Search for the cell housing the specified text and yield its [x, y] center coordinate. 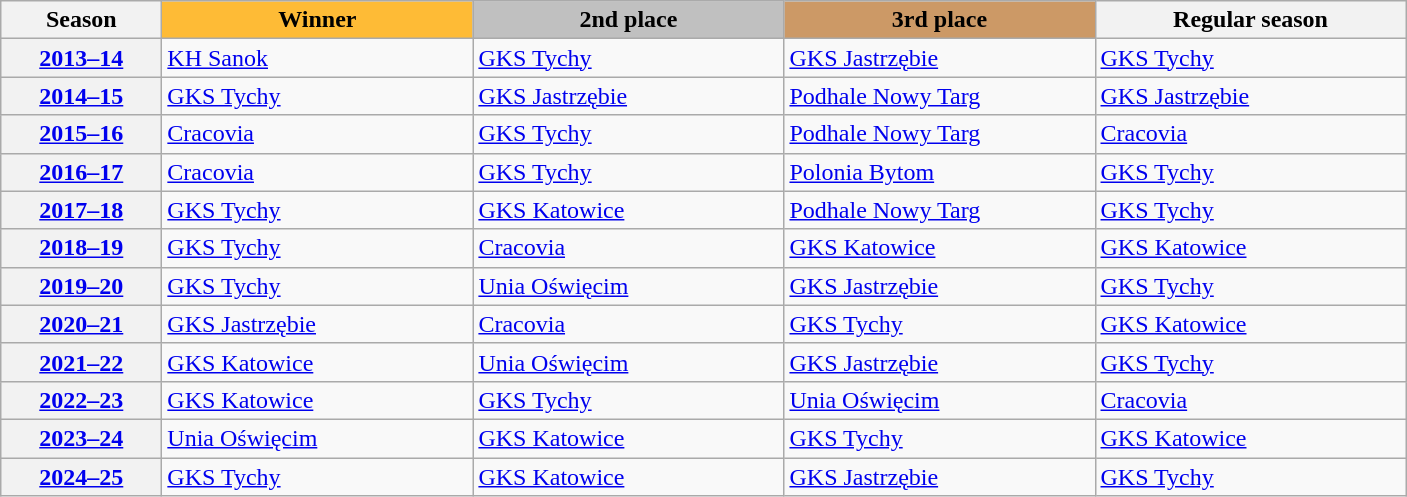
Winner [318, 20]
2020–21 [82, 324]
KH Sanok [318, 58]
2017–18 [82, 210]
2018–19 [82, 248]
2023–24 [82, 438]
2021–22 [82, 362]
2013–14 [82, 58]
3rd place [940, 20]
2014–15 [82, 96]
2015–16 [82, 134]
2022–23 [82, 400]
2019–20 [82, 286]
Polonia Bytom [940, 172]
2024–25 [82, 477]
2016–17 [82, 172]
Regular season [1250, 20]
2nd place [628, 20]
Season [82, 20]
